Detect which cell encompasses the target text, then output its [X, Y] center coordinate. 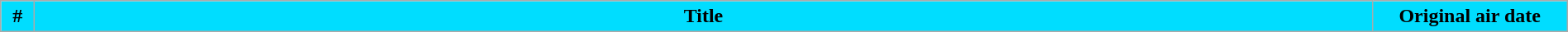
Original air date [1470, 16]
Title [703, 16]
# [18, 16]
